Extract the [x, y] coordinate from the center of the cell holding the provided text.  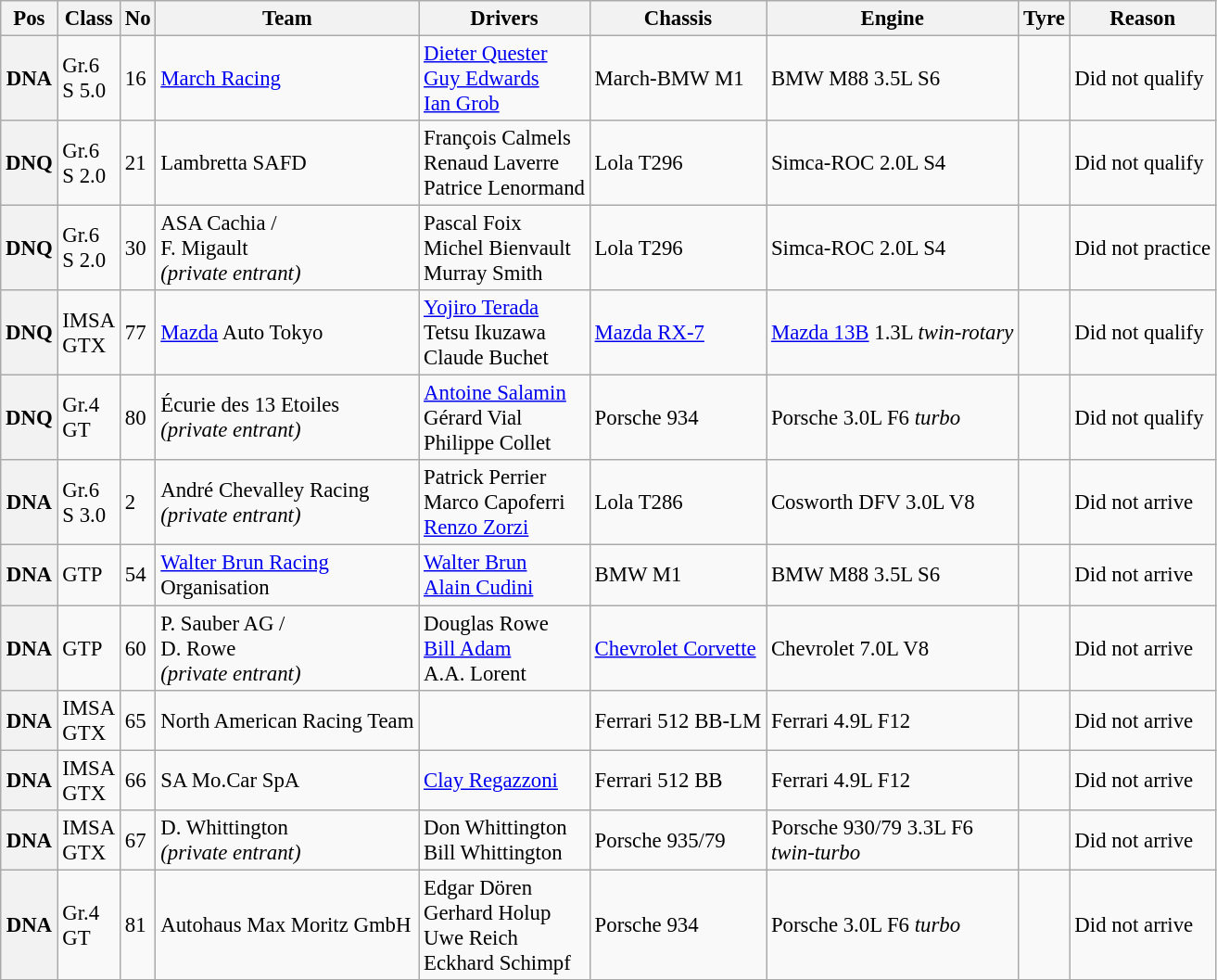
Class [89, 19]
Ferrari 512 BB [678, 781]
Reason [1142, 19]
Lola T286 [678, 503]
Antoine Salamin Gérard Vial Philippe Collet [504, 418]
16 [138, 79]
Did not practice [1142, 248]
30 [138, 248]
Ferrari 512 BB-LM [678, 719]
Mazda RX-7 [678, 333]
ASA Cachia / F. Migault(private entrant) [287, 248]
Yojiro Terada Tetsu Ikuzawa Claude Buchet [504, 333]
P. Sauber AG / D. Rowe(private entrant) [287, 648]
Walter Brun Racing Organisation [287, 575]
80 [138, 418]
60 [138, 648]
March-BMW M1 [678, 79]
BMW M1 [678, 575]
Walter Brun Alain Cudini [504, 575]
SA Mo.Car SpA [287, 781]
Chevrolet Corvette [678, 648]
D. Whittington(private entrant) [287, 840]
Don Whittington Bill Whittington [504, 840]
Team [287, 19]
Gr.6S 3.0 [89, 503]
Pascal Foix Michel Bienvault Murray Smith [504, 248]
Clay Regazzoni [504, 781]
North American Racing Team [287, 719]
No [138, 19]
Edgar Dören Gerhard Holup Uwe Reich Eckhard Schimpf [504, 925]
Cosworth DFV 3.0L V8 [893, 503]
67 [138, 840]
Pos [30, 19]
Mazda Auto Tokyo [287, 333]
Lambretta SAFD [287, 163]
21 [138, 163]
André Chevalley Racing(private entrant) [287, 503]
77 [138, 333]
March Racing [287, 79]
66 [138, 781]
Porsche 930/79 3.3L F6 twin-turbo [893, 840]
54 [138, 575]
Patrick Perrier Marco Capoferri Renzo Zorzi [504, 503]
Engine [893, 19]
Douglas Rowe Bill Adam A.A. Lorent [504, 648]
65 [138, 719]
2 [138, 503]
Dieter Quester Guy Edwards Ian Grob [504, 79]
81 [138, 925]
Drivers [504, 19]
François Calmels Renaud Laverre Patrice Lenormand [504, 163]
Tyre [1044, 19]
Mazda 13B 1.3L twin-rotary [893, 333]
Écurie des 13 Etoiles(private entrant) [287, 418]
Gr.6S 5.0 [89, 79]
Autohaus Max Moritz GmbH [287, 925]
Chevrolet 7.0L V8 [893, 648]
Chassis [678, 19]
Porsche 935/79 [678, 840]
